Return (x, y) of the center of cell containing provided text 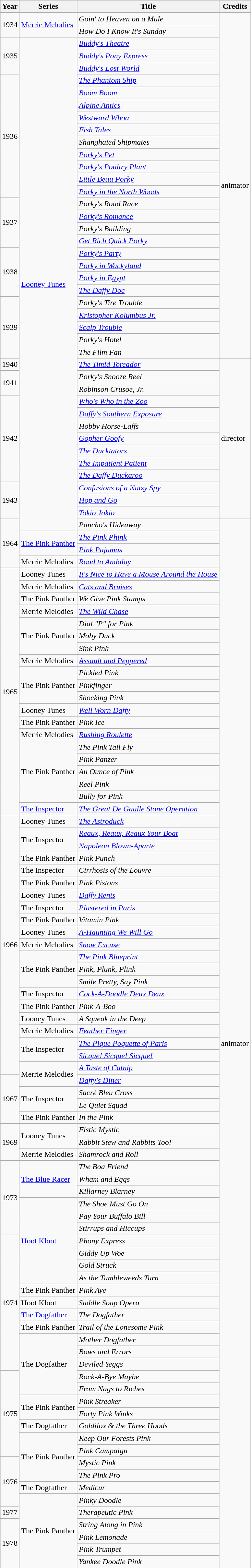
Pink Ice (149, 722)
Little Beau Porky (149, 179)
Reaux, Reaux, Reaux Your Boat (149, 833)
A Taste of Catnip (149, 1068)
1943 (10, 500)
Porky's Romance (149, 216)
1941 (10, 383)
Shocking Pink (149, 698)
Mother Dogfather (149, 1340)
The Daffy Doc (149, 290)
1940 (10, 365)
How Do I Know It's Sunday (149, 31)
Series (48, 6)
Napoleon Blown-Aparte (149, 846)
The Shoe Must Go On (149, 1204)
director (235, 438)
Well Worn Daffy (149, 710)
In the Pink (149, 1117)
Porky's Road Race (149, 204)
Pink-A-Boo (149, 1006)
The Pink Pro (149, 1475)
The Ducktators (149, 451)
Rushing Roulette (149, 735)
The Boa Friend (149, 1167)
1978 (10, 1543)
Keep Our Forests Pink (149, 1438)
Porky's Poultry Plant (149, 167)
Pancho's Hideaway (149, 525)
Stirrups and Hiccups (149, 1228)
Killarney Blarney (149, 1191)
Assault and Peppered (149, 661)
Shamrock and Roll (149, 1155)
Goldilox & the Three Hoods (149, 1426)
The Pink Tail Fly (149, 747)
Year (10, 6)
1964 (10, 543)
Phony Express (149, 1241)
Le Quiet Squad (149, 1105)
Gold Struck (149, 1265)
A Squeak in the Deep (149, 1019)
Smile Pretty, Say Pink (149, 982)
Buddy's Pony Express (149, 56)
The Pink Blueprint (149, 957)
Saddle Soap Opera (149, 1302)
Pinky Doodle (149, 1500)
1973 (10, 1198)
Porky's Tire Trouble (149, 303)
Alpine Antics (149, 105)
Porky's Snooze Reel (149, 377)
1937 (10, 222)
Pink Panzer (149, 760)
Deviled Yeggs (149, 1364)
Sicque! Sicque! Sicque! (149, 1056)
1966 (10, 944)
The Timid Toreador (149, 365)
1967 (10, 1099)
The Blue Racer (48, 1179)
A-Haunting We Will Go (149, 932)
As the Tumbleweeds Turn (149, 1278)
Rock-A-Bye Maybe (149, 1377)
It's Nice to Have a Mouse Around the House (149, 574)
Goin' to Heaven on a Mule (149, 19)
The Pique Poquette of Paris (149, 1043)
Daffy's Diner (149, 1080)
Gopher Goofy (149, 438)
Kristopher Kolumbus Jr. (149, 315)
1975 (10, 1414)
The Astroduck (149, 821)
Scalp Trouble (149, 327)
The Film Fan (149, 352)
Porky's Party (149, 253)
Confusions of a Nutzy Spy (149, 488)
Porky in Egypt (149, 278)
1942 (10, 438)
Giddy Up Woe (149, 1253)
Pink Pajamas (149, 550)
The Phantom Ship (149, 80)
Moby Duck (149, 636)
Pinkfinger (149, 685)
Trail of the Lonesome Pink (149, 1327)
Westward Whoa (149, 117)
1938 (10, 272)
Snow Excuse (149, 945)
Porky's Hotel (149, 340)
Mystic Pink (149, 1463)
Pink Pistons (149, 883)
Forty Pink Winks (149, 1414)
Fish Tales (149, 130)
Credits (235, 6)
Rabbit Stew and Rabbits Too! (149, 1142)
Title (149, 6)
Vitamin Pink (149, 920)
Bows and Errors (149, 1352)
Cirrhosis of the Louvre (149, 870)
Get Rich Quick Porky (149, 241)
Pink Trumpet (149, 1550)
Bully for Pink (149, 796)
Porky in the North Woods (149, 192)
The Impatient Patient (149, 463)
Reel Pink (149, 784)
Therapeutic Pink (149, 1512)
Medicur (149, 1488)
1935 (10, 56)
Pink Aye (149, 1290)
Porky in Wackyland (149, 266)
Porky's Pet (149, 155)
1969 (10, 1142)
1977 (10, 1512)
1965 (10, 691)
The Great De Gaulle Stone Operation (149, 809)
The Daffy Duckaroo (149, 475)
Cock-A-Doodle Deux Deux (149, 994)
Boom Boom (149, 93)
Feather Finger (149, 1031)
From Nags to Riches (149, 1389)
Sacré Bleu Cross (149, 1093)
An Ounce of Pink (149, 772)
Daffy's Southern Exposure (149, 414)
Pickled Pink (149, 673)
Sink Pink (149, 648)
Plastered in Paris (149, 907)
Hobby Horse-Laffs (149, 426)
Shanghaied Shipmates (149, 142)
Tokio Jokio (149, 512)
Robinson Crusoe, Jr. (149, 389)
Pink Streaker (149, 1401)
Dial "P" for Pink (149, 624)
Daffy Rents (149, 895)
We Give Pink Stamps (149, 599)
Cats and Bruises (149, 587)
String Along in Pink (149, 1525)
The Pink Phink (149, 537)
Pink Campaign (149, 1451)
1974 (10, 1302)
Road to Andalay (149, 562)
Pink, Plunk, Plink (149, 969)
Buddy's Lost World (149, 68)
1934 (10, 25)
Yankee Doodle Pink (149, 1562)
Pink Punch (149, 858)
Hop and Go (149, 500)
Pink Lemonade (149, 1537)
1939 (10, 327)
Who's Who in the Zoo (149, 401)
Buddy's Theatre (149, 43)
The Wild Chase (149, 611)
Porky's Building (149, 229)
1976 (10, 1481)
1936 (10, 136)
Fistic Mystic (149, 1130)
Wham and Eggs (149, 1179)
Pay Your Buffalo Bill (149, 1216)
